Detect which cell encompasses the target text, then output its (x, y) center coordinate. 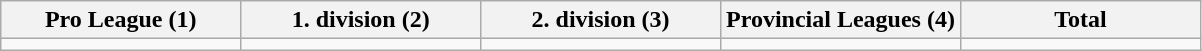
Pro League (1) (121, 20)
1. division (2) (361, 20)
2. division (3) (601, 20)
Provincial Leagues (4) (841, 20)
Total (1080, 20)
